Determine the [x, y] coordinate at the center of the cell enclosing the given text.  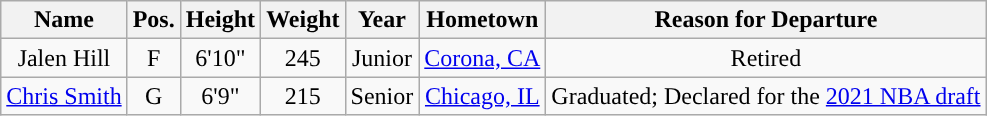
Height [220, 20]
Jalen Hill [64, 58]
Weight [303, 20]
Graduated; Declared for the 2021 NBA draft [766, 96]
Hometown [482, 20]
F [154, 58]
Year [382, 20]
6'10" [220, 58]
Senior [382, 96]
6'9" [220, 96]
Junior [382, 58]
245 [303, 58]
Name [64, 20]
215 [303, 96]
Retired [766, 58]
Corona, CA [482, 58]
Chicago, IL [482, 96]
Chris Smith [64, 96]
G [154, 96]
Pos. [154, 20]
Reason for Departure [766, 20]
